For the text-containing cell, return its midpoint in [X, Y] coordinate format. 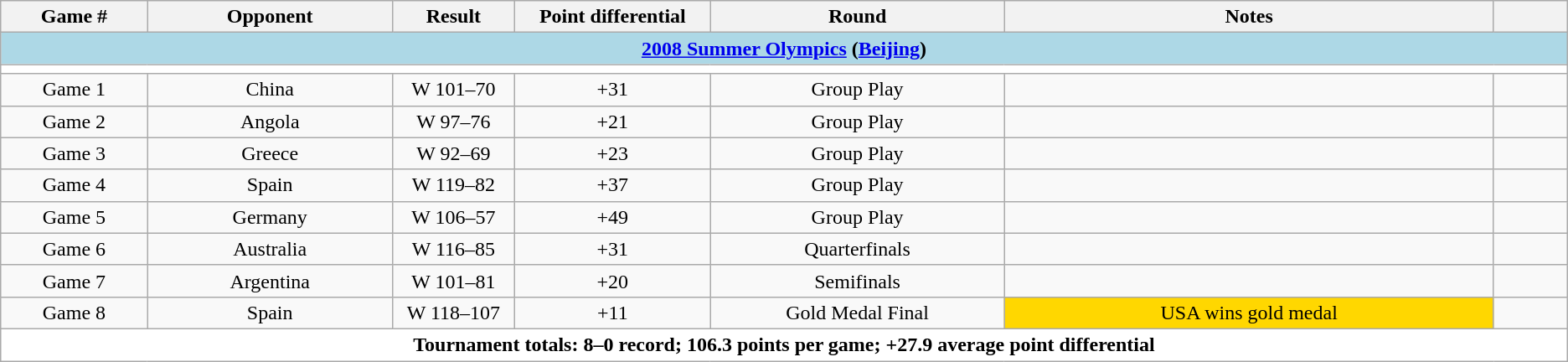
+21 [612, 122]
Angola [270, 122]
+37 [612, 185]
W 116–85 [453, 249]
+20 [612, 281]
W 118–107 [453, 313]
Round [858, 17]
Game 8 [74, 313]
+23 [612, 153]
2008 Summer Olympics (Beijing) [784, 49]
Game 7 [74, 281]
W 92–69 [453, 153]
Germany [270, 217]
Point differential [612, 17]
Notes [1250, 17]
W 119–82 [453, 185]
Game 3 [74, 153]
W 101–70 [453, 90]
W 97–76 [453, 122]
Quarterfinals [858, 249]
Australia [270, 249]
+11 [612, 313]
W 101–81 [453, 281]
Tournament totals: 8–0 record; 106.3 points per game; +27.9 average point differential [784, 344]
W 106–57 [453, 217]
Semifinals [858, 281]
USA wins gold medal [1250, 313]
Game 2 [74, 122]
China [270, 90]
Game 6 [74, 249]
Game 1 [74, 90]
Game # [74, 17]
Result [453, 17]
Opponent [270, 17]
Greece [270, 153]
Gold Medal Final [858, 313]
Game 5 [74, 217]
Argentina [270, 281]
Game 4 [74, 185]
+49 [612, 217]
